Return the (x, y) coordinate for the center point of the cell that contains the specified text.  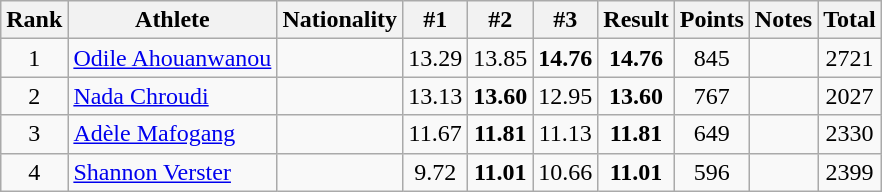
2027 (850, 96)
2399 (850, 172)
Shannon Verster (172, 172)
#2 (500, 20)
1 (34, 58)
11.67 (436, 134)
649 (712, 134)
Adèle Mafogang (172, 134)
Athlete (172, 20)
2330 (850, 134)
2721 (850, 58)
13.85 (500, 58)
Result (636, 20)
Rank (34, 20)
767 (712, 96)
13.29 (436, 58)
596 (712, 172)
10.66 (566, 172)
Total (850, 20)
Points (712, 20)
4 (34, 172)
11.13 (566, 134)
#1 (436, 20)
2 (34, 96)
Nada Chroudi (172, 96)
13.13 (436, 96)
3 (34, 134)
Odile Ahouanwanou (172, 58)
Notes (783, 20)
12.95 (566, 96)
#3 (566, 20)
9.72 (436, 172)
845 (712, 58)
Nationality (340, 20)
